Provide the [x, y] coordinate of the cell's center where the given text is located.  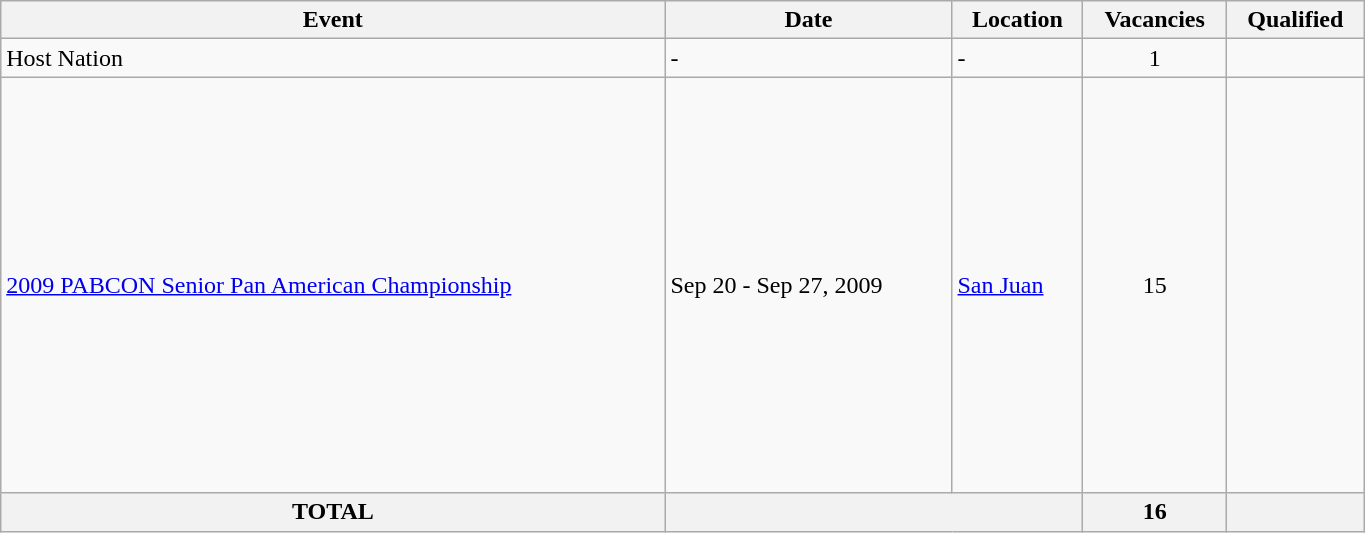
15 [1154, 285]
Host Nation [333, 58]
Date [808, 20]
San Juan [1018, 285]
Location [1018, 20]
2009 PABCON Senior Pan American Championship [333, 285]
16 [1154, 512]
Vacancies [1154, 20]
Qualified [1295, 20]
Event [333, 20]
Sep 20 - Sep 27, 2009 [808, 285]
TOTAL [333, 512]
1 [1154, 58]
